Scan for the cell matching the given text and deliver its [x, y] coordinate at center. 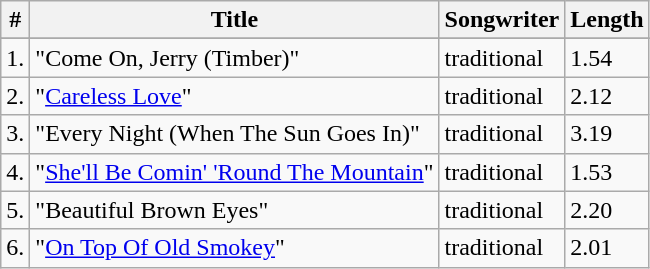
"On Top Of Old Smokey" [234, 248]
Songwriter [502, 20]
"Every Night (When The Sun Goes In)" [234, 134]
2.12 [607, 96]
"Come On, Jerry (Timber)" [234, 58]
6. [16, 248]
2.20 [607, 210]
4. [16, 172]
Title [234, 20]
1. [16, 58]
3. [16, 134]
3.19 [607, 134]
Length [607, 20]
1.54 [607, 58]
"She'll Be Comin' 'Round The Mountain" [234, 172]
1.53 [607, 172]
"Beautiful Brown Eyes" [234, 210]
"Careless Love" [234, 96]
2. [16, 96]
5. [16, 210]
# [16, 20]
2.01 [607, 248]
